Pinpoint the cell where the given text exists, returning its [x, y] midpoint coordinate. 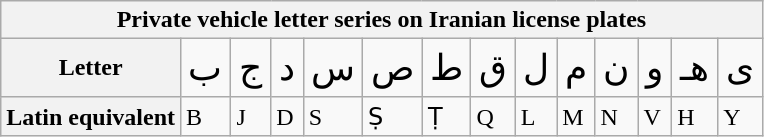
V [655, 117]
ل [536, 68]
س [332, 68]
J [251, 117]
Q [493, 117]
‌ص [392, 68]
Private vehicle letter series on Iranian license plates [382, 20]
Ṭ [446, 117]
D [287, 117]
L [536, 117]
Y [740, 117]
H [695, 117]
ی [740, 68]
Ṣ [392, 117]
و [655, 68]
ج [251, 68]
ط [446, 68]
د [287, 68]
ن [616, 68]
B [206, 117]
S [332, 117]
M [576, 117]
Latin equivalent [91, 117]
Letter [91, 68]
ق [493, 68]
ب [206, 68]
هـ [695, 68]
م [576, 68]
N [616, 117]
